Find where the given text appears and provide that cell's center as (x, y) coordinate. 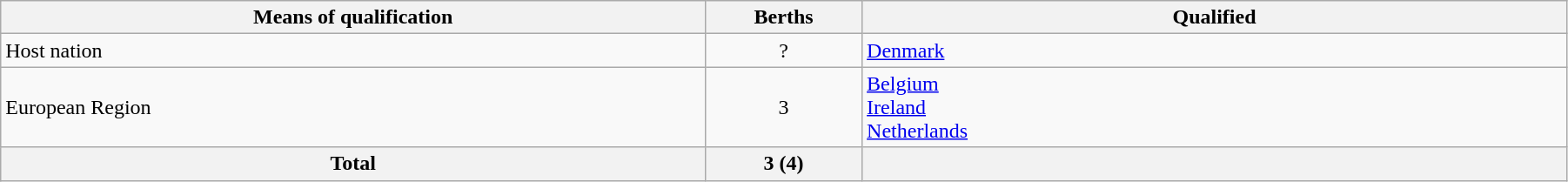
3 (4) (784, 164)
Means of qualification (353, 17)
? (784, 51)
Host nation (353, 51)
Berths (784, 17)
Total (353, 164)
European Region (353, 107)
Qualified (1215, 17)
Denmark (1215, 51)
3 (784, 107)
Belgium Ireland Netherlands (1215, 107)
